From the cell containing the given text, extract its center point as (x, y) coordinate. 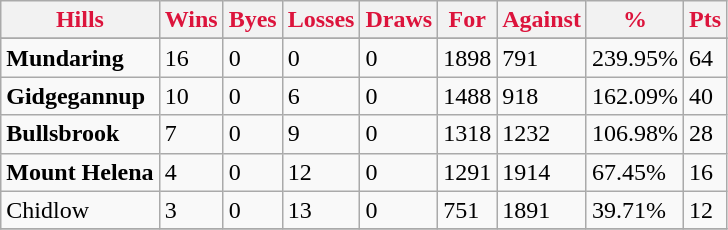
7 (191, 134)
1488 (468, 96)
Against (542, 20)
13 (321, 210)
1914 (542, 172)
1318 (468, 134)
Wins (191, 20)
162.09% (634, 96)
% (634, 20)
918 (542, 96)
28 (706, 134)
40 (706, 96)
Losses (321, 20)
Mount Helena (80, 172)
106.98% (634, 134)
Hills (80, 20)
Mundaring (80, 58)
For (468, 20)
9 (321, 134)
Chidlow (80, 210)
239.95% (634, 58)
1891 (542, 210)
64 (706, 58)
791 (542, 58)
10 (191, 96)
6 (321, 96)
3 (191, 210)
4 (191, 172)
1898 (468, 58)
Bullsbrook (80, 134)
1291 (468, 172)
Draws (399, 20)
1232 (542, 134)
39.71% (634, 210)
751 (468, 210)
Gidgegannup (80, 96)
Pts (706, 20)
Byes (252, 20)
67.45% (634, 172)
